Return the [x, y] coordinate for the center point of the cell that contains the specified text.  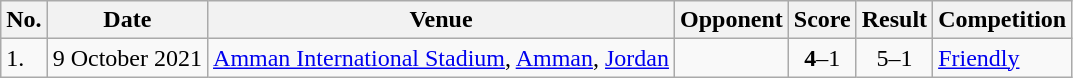
Score [822, 20]
Amman International Stadium, Amman, Jordan [442, 58]
1. [24, 58]
Venue [442, 20]
Result [894, 20]
Friendly [1002, 58]
No. [24, 20]
5–1 [894, 58]
Opponent [732, 20]
4–1 [822, 58]
9 October 2021 [127, 58]
Date [127, 20]
Competition [1002, 20]
